From the cell containing the given text, extract its center point as (X, Y) coordinate. 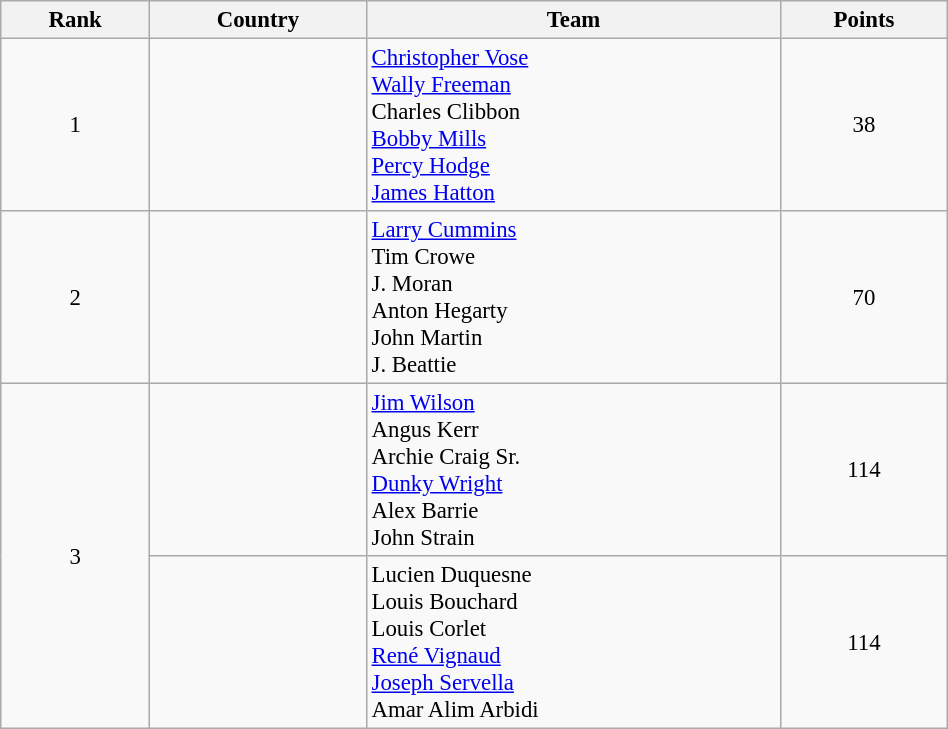
Larry CumminsTim CroweJ. MoranAnton HegartyJohn MartinJ. Beattie (573, 298)
38 (864, 126)
Christopher VoseWally FreemanCharles ClibbonBobby MillsPercy HodgeJames Hatton (573, 126)
Team (573, 20)
70 (864, 298)
Country (258, 20)
Jim WilsonAngus KerrArchie Craig Sr.Dunky WrightAlex BarrieJohn Strain (573, 470)
Rank (76, 20)
3 (76, 556)
2 (76, 298)
Lucien DuquesneLouis BouchardLouis CorletRené VignaudJoseph ServellaAmar Alim Arbidi (573, 642)
Points (864, 20)
1 (76, 126)
